Detect which cell encompasses the target text, then output its (X, Y) center coordinate. 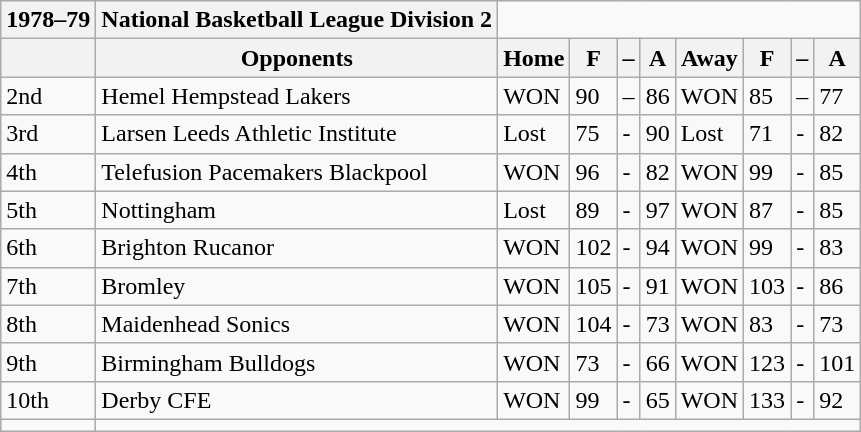
77 (838, 96)
87 (768, 210)
Telefusion Pacemakers Blackpool (297, 172)
75 (594, 134)
91 (658, 286)
Larsen Leeds Athletic Institute (297, 134)
9th (48, 362)
133 (768, 400)
1978–79 (48, 20)
102 (594, 248)
Hemel Hempstead Lakers (297, 96)
104 (594, 324)
Opponents (297, 58)
66 (658, 362)
Nottingham (297, 210)
89 (594, 210)
Derby CFE (297, 400)
103 (768, 286)
6th (48, 248)
4th (48, 172)
5th (48, 210)
Brighton Rucanor (297, 248)
123 (768, 362)
94 (658, 248)
National Basketball League Division 2 (297, 20)
7th (48, 286)
105 (594, 286)
97 (658, 210)
Away (709, 58)
8th (48, 324)
Bromley (297, 286)
101 (838, 362)
92 (838, 400)
2nd (48, 96)
65 (658, 400)
Birmingham Bulldogs (297, 362)
Maidenhead Sonics (297, 324)
3rd (48, 134)
10th (48, 400)
96 (594, 172)
Home (534, 58)
71 (768, 134)
